Provide the (x, y) coordinate of the cell's center where the given text is located.  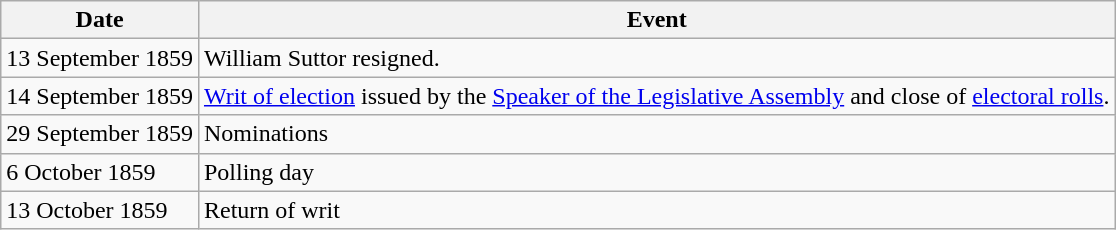
14 September 1859 (100, 96)
Return of writ (656, 210)
13 September 1859 (100, 58)
6 October 1859 (100, 172)
Writ of election issued by the Speaker of the Legislative Assembly and close of electoral rolls. (656, 96)
Nominations (656, 134)
Polling day (656, 172)
William Suttor resigned. (656, 58)
29 September 1859 (100, 134)
13 October 1859 (100, 210)
Date (100, 20)
Event (656, 20)
